Detect which cell encompasses the target text, then output its [x, y] center coordinate. 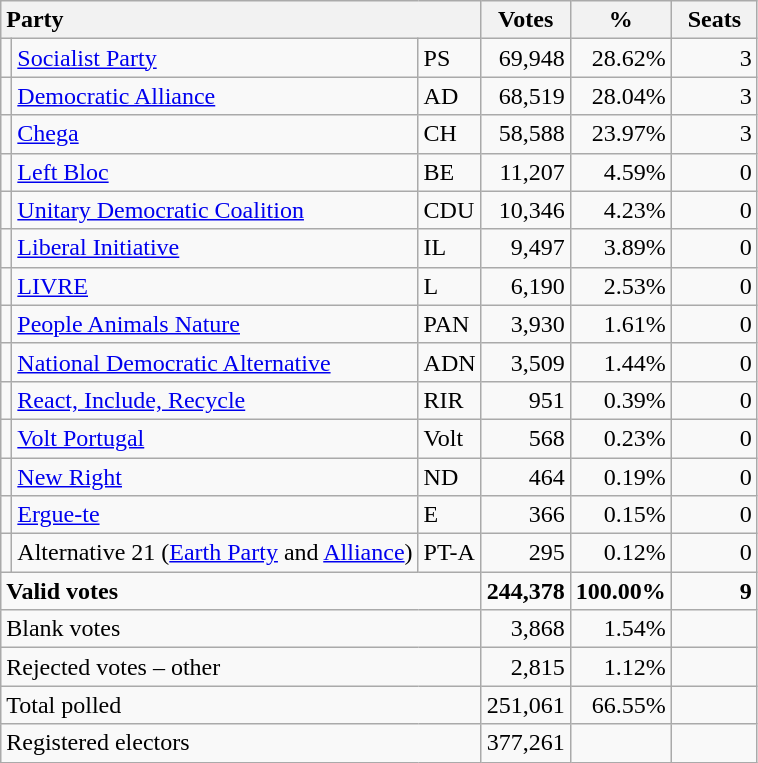
AD [450, 96]
New Right [215, 477]
ND [450, 477]
28.62% [620, 58]
3.89% [620, 248]
6,190 [526, 286]
National Democratic Alternative [215, 362]
% [620, 20]
1.61% [620, 324]
3,868 [526, 629]
PAN [450, 324]
RIR [450, 400]
951 [526, 400]
IL [450, 248]
Democratic Alliance [215, 96]
Ergue-te [215, 515]
1.44% [620, 362]
Registered electors [241, 743]
Valid votes [241, 591]
Seats [714, 20]
React, Include, Recycle [215, 400]
23.97% [620, 134]
2.53% [620, 286]
Liberal Initiative [215, 248]
4.23% [620, 210]
0.19% [620, 477]
9 [714, 591]
10,346 [526, 210]
PS [450, 58]
Socialist Party [215, 58]
0.12% [620, 553]
568 [526, 438]
E [450, 515]
377,261 [526, 743]
4.59% [620, 172]
1.12% [620, 667]
BE [450, 172]
295 [526, 553]
Rejected votes – other [241, 667]
LIVRE [215, 286]
251,061 [526, 705]
366 [526, 515]
Chega [215, 134]
2,815 [526, 667]
Blank votes [241, 629]
11,207 [526, 172]
CDU [450, 210]
68,519 [526, 96]
ADN [450, 362]
28.04% [620, 96]
244,378 [526, 591]
464 [526, 477]
Party [241, 20]
Total polled [241, 705]
69,948 [526, 58]
1.54% [620, 629]
0.39% [620, 400]
People Animals Nature [215, 324]
CH [450, 134]
3,509 [526, 362]
Alternative 21 (Earth Party and Alliance) [215, 553]
0.23% [620, 438]
PT-A [450, 553]
100.00% [620, 591]
Left Bloc [215, 172]
Volt Portugal [215, 438]
3,930 [526, 324]
Votes [526, 20]
Volt [450, 438]
9,497 [526, 248]
58,588 [526, 134]
L [450, 286]
0.15% [620, 515]
Unitary Democratic Coalition [215, 210]
66.55% [620, 705]
